For the text-containing cell, return its midpoint in (x, y) coordinate format. 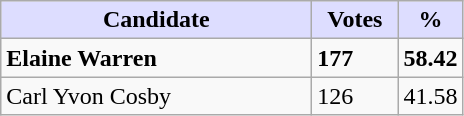
Votes (355, 20)
Candidate (156, 20)
41.58 (430, 96)
Carl Yvon Cosby (156, 96)
58.42 (430, 58)
Elaine Warren (156, 58)
% (430, 20)
177 (355, 58)
126 (355, 96)
